Return the [x, y] coordinate for the center point of the cell that contains the specified text.  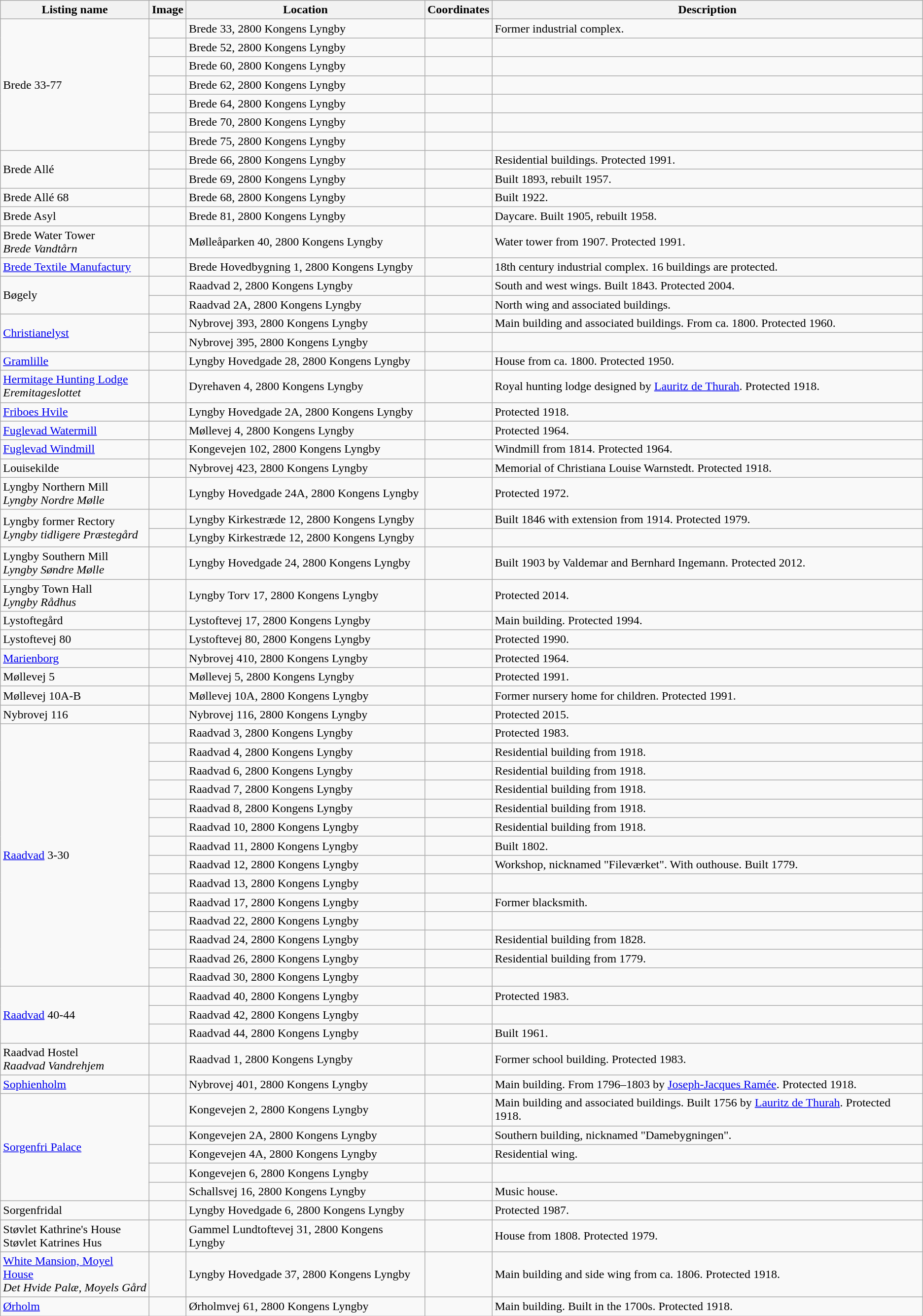
Protected 2015. [707, 714]
Marienborg [75, 658]
Ørholm [75, 1307]
Built 1893, rebuilt 1957. [707, 178]
Dyrehaven 4, 2800 Kongens Lyngby [305, 387]
Schallsvej 16, 2800 Kongens Lyngby [305, 1191]
Brede 68, 2800 Kongens Lyngby [305, 197]
Louisekilde [75, 468]
Brede 81, 2800 Kongens Lyngby [305, 216]
Lyngby former RectoryLyngby tidligere Præstegård [75, 528]
Protected 2014. [707, 595]
Raadvad 13, 2800 Kongens Lyngby [305, 883]
South and west wings. Built 1843. Protected 2004. [707, 286]
Raadvad 8, 2800 Kongens Lyngby [305, 808]
Møllevej 10A-B [75, 696]
Music house. [707, 1191]
Sorgenfri Palace [75, 1147]
Lyngby Hovedgade 37, 2800 Kongens Lyngby [305, 1275]
Protected 1990. [707, 640]
Raadvad 30, 2800 Kongens Lyngby [305, 977]
Daycare. Built 1905, rebuilt 1958. [707, 216]
Brede Water TowerBrede Vandtårn [75, 242]
Nybrovej 395, 2800 Kongens Lyngby [305, 342]
Hermitage Hunting LodgeEremitageslottet [75, 387]
Lyngby Hovedgade 24A, 2800 Kongens Lyngby [305, 493]
Lyngby Northern MillLyngby Nordre Mølle [75, 493]
Nybrovej 410, 2800 Kongens Lyngby [305, 658]
Memorial of Christiana Louise Warnstedt. Protected 1918. [707, 468]
Former school building. Protected 1983. [707, 1059]
Brede Allé [75, 169]
Kongevejen 4A, 2800 Kongens Lyngby [305, 1154]
Raadvad 24, 2800 Kongens Lyngby [305, 940]
Møllevej 4, 2800 Kongens Lyngby [305, 430]
Brede 52, 2800 Kongens Lyngby [305, 47]
Main building. From 1796–1803 by Joseph-Jacques Ramée. Protected 1918. [707, 1084]
Protected 1972. [707, 493]
Raadvad 4, 2800 Kongens Lyngby [305, 752]
Main building and associated buildings. Built 1756 by Lauritz de Thurah. Protected 1918. [707, 1109]
Gammel Lundtoftevej 31, 2800 Kongens Lyngby [305, 1236]
Raadvad 10, 2800 Kongens Lyngby [305, 827]
Møllevej 5, 2800 Kongens Lyngby [305, 677]
Main building. Built in the 1700s. Protected 1918. [707, 1307]
Built 1961. [707, 1033]
Sorgenfridal [75, 1210]
Raadvad 17, 2800 Kongens Lyngby [305, 902]
Image [168, 10]
Lystoftevej 80 [75, 640]
Raadvad 2A, 2800 Kongens Lyngby [305, 305]
Lystoftevej 17, 2800 Kongens Lyngby [305, 621]
Former nursery home for children. Protected 1991. [707, 696]
Kongevejen 2A, 2800 Kongens Lyngby [305, 1135]
Built 1922. [707, 197]
Coordinates [458, 10]
Lyngby Torv 17, 2800 Kongens Lyngby [305, 595]
Windmill from 1814. Protected 1964. [707, 449]
Brede Hovedbygning 1, 2800 Kongens Lyngby [305, 267]
Main building and side wing from ca. 1806. Protected 1918. [707, 1275]
Residential wing. [707, 1154]
Workshop, nicknamed "Fileværket". With outhouse. Built 1779. [707, 864]
Brede Asyl [75, 216]
Brede 69, 2800 Kongens Lyngby [305, 178]
Møllevej 10A, 2800 Kongens Lyngby [305, 696]
Brede 33, 2800 Kongens Lyngby [305, 29]
Protected 1991. [707, 677]
Description [707, 10]
Lystoftevej 80, 2800 Kongens Lyngby [305, 640]
Christianelyst [75, 333]
Fuglevad Windmill [75, 449]
Sophienholm [75, 1084]
Møllevej 5 [75, 677]
Nybrovej 423, 2800 Kongens Lyngby [305, 468]
Lyngby Hovedgade 24, 2800 Kongens Lyngby [305, 563]
House from 1808. Protected 1979. [707, 1236]
Lyngby Southern MillLyngby Søndre Mølle [75, 563]
Raadvad 40, 2800 Kongens Lyngby [305, 996]
Brede 33-77 [75, 85]
Fuglevad Watermill [75, 430]
Built 1802. [707, 846]
Bøgely [75, 295]
North wing and associated buildings. [707, 305]
Southern building, nicknamed "Damebygningen". [707, 1135]
Gramlille [75, 361]
Friboes Hvile [75, 412]
Residential building from 1779. [707, 959]
Listing name [75, 10]
Former industrial complex. [707, 29]
Kongevejen 2, 2800 Kongens Lyngby [305, 1109]
Protected 1987. [707, 1210]
Brede Textile Manufactury [75, 267]
Brede 75, 2800 Kongens Lyngby [305, 141]
Former blacksmith. [707, 902]
Raadvad 40-44 [75, 1015]
Nybrovej 401, 2800 Kongens Lyngby [305, 1084]
Raadvad 44, 2800 Kongens Lyngby [305, 1033]
Main building. Protected 1994. [707, 621]
Raadvad 1, 2800 Kongens Lyngby [305, 1059]
Lyngby Town HallLyngby Rådhus [75, 595]
Nybrovej 116, 2800 Kongens Lyngby [305, 714]
Raadvad 2, 2800 Kongens Lyngby [305, 286]
Royal hunting lodge designed by Lauritz de Thurah. Protected 1918. [707, 387]
Brede 66, 2800 Kongens Lyngby [305, 160]
Raadvad 7, 2800 Kongens Lyngby [305, 789]
Ørholmvej 61, 2800 Kongens Lyngby [305, 1307]
Brede 62, 2800 Kongens Lyngby [305, 85]
White Mansion, Moyel HouseDet Hvide Palæ, Moyels Gård [75, 1275]
Brede 70, 2800 Kongens Lyngby [305, 122]
Kongevejen 6, 2800 Kongens Lyngby [305, 1173]
Lyngby Hovedgade 2A, 2800 Kongens Lyngby [305, 412]
Støvlet Kathrine's HouseStøvlet Katrines Hus [75, 1236]
Raadvad 12, 2800 Kongens Lyngby [305, 864]
Built 1903 by Valdemar and Bernhard Ingemann. Protected 2012. [707, 563]
Residential buildings. Protected 1991. [707, 160]
Protected 1918. [707, 412]
Main building and associated buildings. From ca. 1800. Protected 1960. [707, 323]
Nybrovej 116 [75, 714]
Raadvad 22, 2800 Kongens Lyngby [305, 921]
Water tower from 1907. Protected 1991. [707, 242]
Mølleåparken 40, 2800 Kongens Lyngby [305, 242]
Brede 60, 2800 Kongens Lyngby [305, 66]
Brede 64, 2800 Kongens Lyngby [305, 104]
18th century industrial complex. 16 buildings are protected. [707, 267]
Residential building from 1828. [707, 940]
House from ca. 1800. Protected 1950. [707, 361]
Kongevejen 102, 2800 Kongens Lyngby [305, 449]
Nybrovej 393, 2800 Kongens Lyngby [305, 323]
Raadvad HostelRaadvad Vandrehjem [75, 1059]
Raadvad 3-30 [75, 855]
Raadvad 11, 2800 Kongens Lyngby [305, 846]
Lystoftegård [75, 621]
Location [305, 10]
Lyngby Hovedgade 6, 2800 Kongens Lyngby [305, 1210]
Built 1846 with extension from 1914. Protected 1979. [707, 519]
Raadvad 6, 2800 Kongens Lyngby [305, 771]
Raadvad 3, 2800 Kongens Lyngby [305, 733]
Raadvad 26, 2800 Kongens Lyngby [305, 959]
Lyngby Hovedgade 28, 2800 Kongens Lyngby [305, 361]
Raadvad 42, 2800 Kongens Lyngby [305, 1015]
Brede Allé 68 [75, 197]
